Return [X, Y] of the center of cell containing provided text 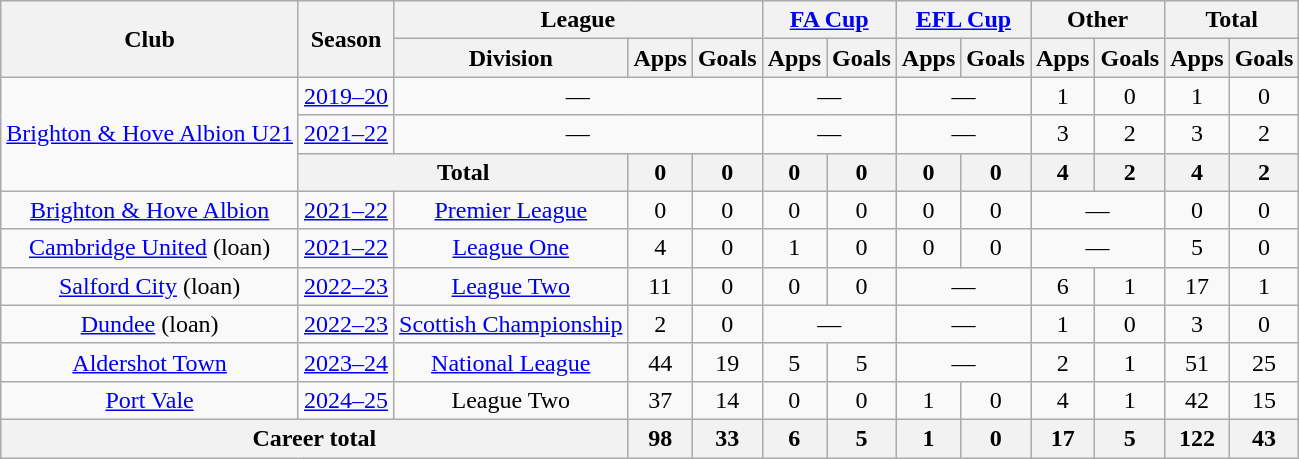
League [578, 20]
11 [660, 286]
Division [511, 58]
Salford City (loan) [150, 286]
Club [150, 39]
43 [1264, 438]
National League [511, 362]
EFL Cup [963, 20]
Aldershot Town [150, 362]
Brighton & Hove Albion [150, 210]
League One [511, 248]
Cambridge United (loan) [150, 248]
33 [727, 438]
2019–20 [346, 96]
98 [660, 438]
37 [660, 400]
51 [1197, 362]
2023–24 [346, 362]
19 [727, 362]
Port Vale [150, 400]
Brighton & Hove Albion U21 [150, 134]
Season [346, 39]
14 [727, 400]
122 [1197, 438]
Scottish Championship [511, 324]
15 [1264, 400]
2024–25 [346, 400]
Premier League [511, 210]
25 [1264, 362]
42 [1197, 400]
Career total [314, 438]
Dundee (loan) [150, 324]
44 [660, 362]
FA Cup [829, 20]
Other [1097, 20]
